Extract the [X, Y] coordinate from the center of the cell holding the provided text.  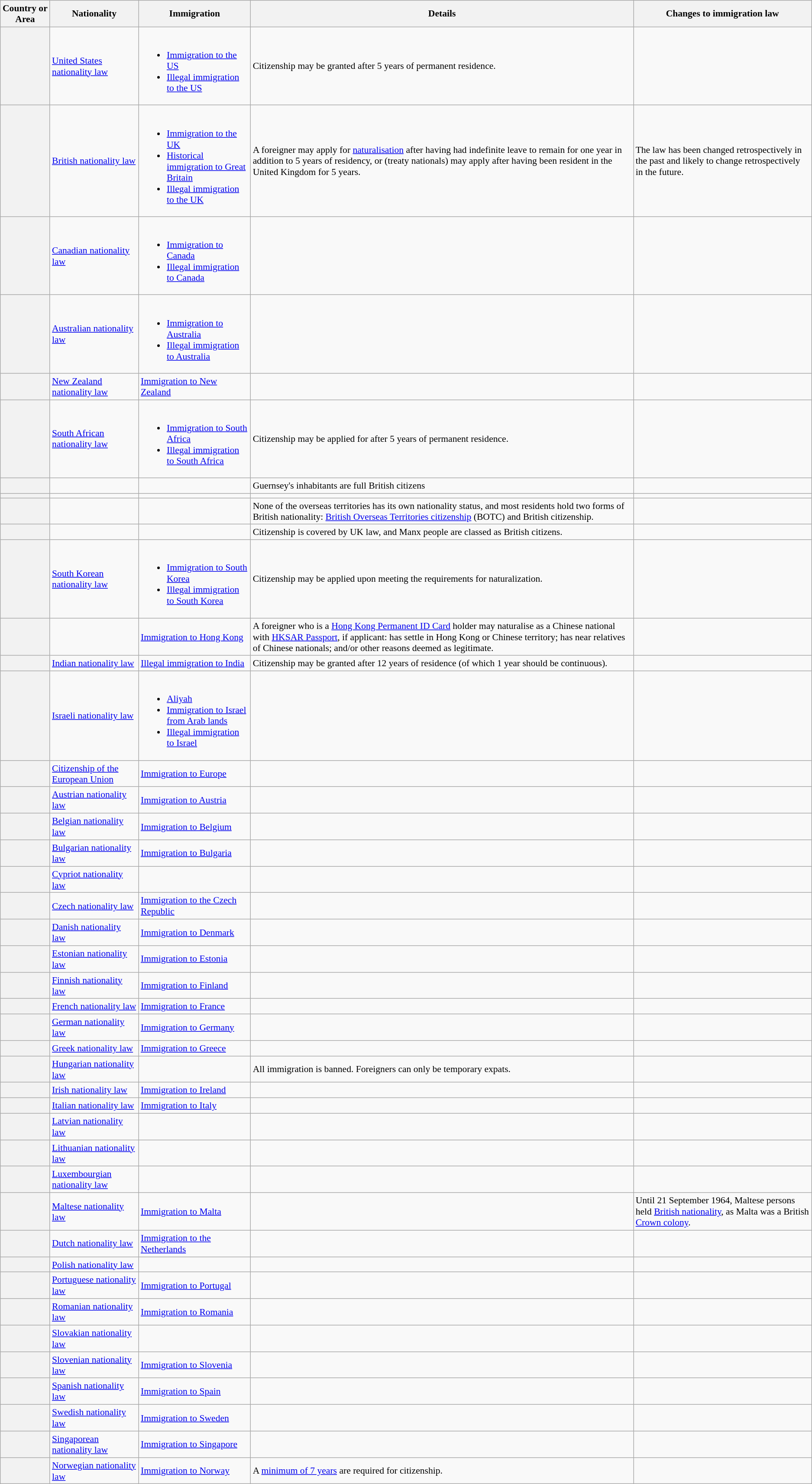
Immigration to South AfricaIllegal immigration to South Africa [195, 439]
Immigration to the Netherlands [195, 1244]
Immigration to Romania [195, 1312]
Norwegian nationality law [94, 1471]
Immigration to Bulgaria [195, 853]
Country or Area [25, 14]
Greek nationality law [94, 1049]
Immigration to Germany [195, 1027]
Immigration to Ireland [195, 1090]
Canadian nationality law [94, 256]
Immigration to Denmark [195, 932]
Dutch nationality law [94, 1244]
Citizenship of the European Union [94, 774]
Immigration to New Zealand [195, 386]
Immigration to Norway [195, 1471]
Immigration to the Czech Republic [195, 906]
Immigration to Finland [195, 986]
Immigration to Portugal [195, 1286]
Immigration to South KoreaIllegal immigration to South Korea [195, 579]
Immigration to Estonia [195, 959]
Immigration to Malta [195, 1212]
Maltese nationality law [94, 1212]
Immigration [195, 14]
Indian nationality law [94, 664]
Citizenship may be granted after 12 years of residence (of which 1 year should be continuous). [442, 664]
Danish nationality law [94, 932]
Citizenship may be applied for after 5 years of permanent residence. [442, 439]
Cypriot nationality law [94, 879]
Details [442, 14]
Immigration to Europe [195, 774]
Immigration to Austria [195, 800]
All immigration is banned. Foreigners can only be temporary expats. [442, 1069]
French nationality law [94, 1007]
Israeli nationality law [94, 716]
Immigration to the USIllegal immigration to the US [195, 66]
Immigration to France [195, 1007]
Singaporean nationality law [94, 1444]
Immigration to Hong Kong [195, 637]
Romanian nationality law [94, 1312]
Spanish nationality law [94, 1391]
Immigration to Spain [195, 1391]
AliyahImmigration to Israel from Arab landsIllegal immigration to Israel [195, 716]
Immigration to the UKHistorical immigration to Great BritainIllegal immigration to the UK [195, 161]
Slovenian nationality law [94, 1365]
Immigration to Belgium [195, 826]
Finnish nationality law [94, 986]
South African nationality law [94, 439]
Immigration to Sweden [195, 1418]
Illegal immigration to India [195, 664]
South Korean nationality law [94, 579]
Immigration to Slovenia [195, 1365]
Irish nationality law [94, 1090]
British nationality law [94, 161]
The law has been changed retrospectively in the past and likely to change retrospectively in the future. [722, 161]
New Zealand nationality law [94, 386]
German nationality law [94, 1027]
Immigration to Italy [195, 1106]
Citizenship may be applied upon meeting the requirements for naturalization. [442, 579]
Australian nationality law [94, 334]
Immigration to Greece [195, 1049]
Estonian nationality law [94, 959]
Hungarian nationality law [94, 1069]
Luxembourgian nationality law [94, 1180]
A minimum of 7 years are required for citizenship. [442, 1471]
Italian nationality law [94, 1106]
Polish nationality law [94, 1265]
Citizenship is covered by UK law, and Manx people are classed as British citizens. [442, 532]
Changes to immigration law [722, 14]
Immigration to Singapore [195, 1444]
Czech nationality law [94, 906]
Immigration to AustraliaIllegal immigration to Australia [195, 334]
Swedish nationality law [94, 1418]
Citizenship may be granted after 5 years of permanent residence. [442, 66]
Immigration to CanadaIllegal immigration to Canada [195, 256]
Nationality [94, 14]
Lithuanian nationality law [94, 1153]
Bulgarian nationality law [94, 853]
United States nationality law [94, 66]
Until 21 September 1964, Maltese persons held British nationality, as Malta was a British Crown colony. [722, 1212]
Latvian nationality law [94, 1127]
Guernsey's inhabitants are full British citizens [442, 486]
Slovakian nationality law [94, 1338]
Belgian nationality law [94, 826]
Portuguese nationality law [94, 1286]
Austrian nationality law [94, 800]
